Find where the given text appears and provide that cell's center as (x, y) coordinate. 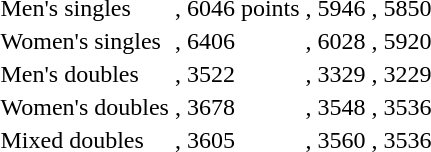
, 3329 (336, 74)
, 6406 (237, 41)
, 3522 (237, 74)
, 3678 (237, 107)
, 3548 (336, 107)
, 6028 (336, 41)
